Output the (X, Y) coordinate of the center of the cell containing the given text.  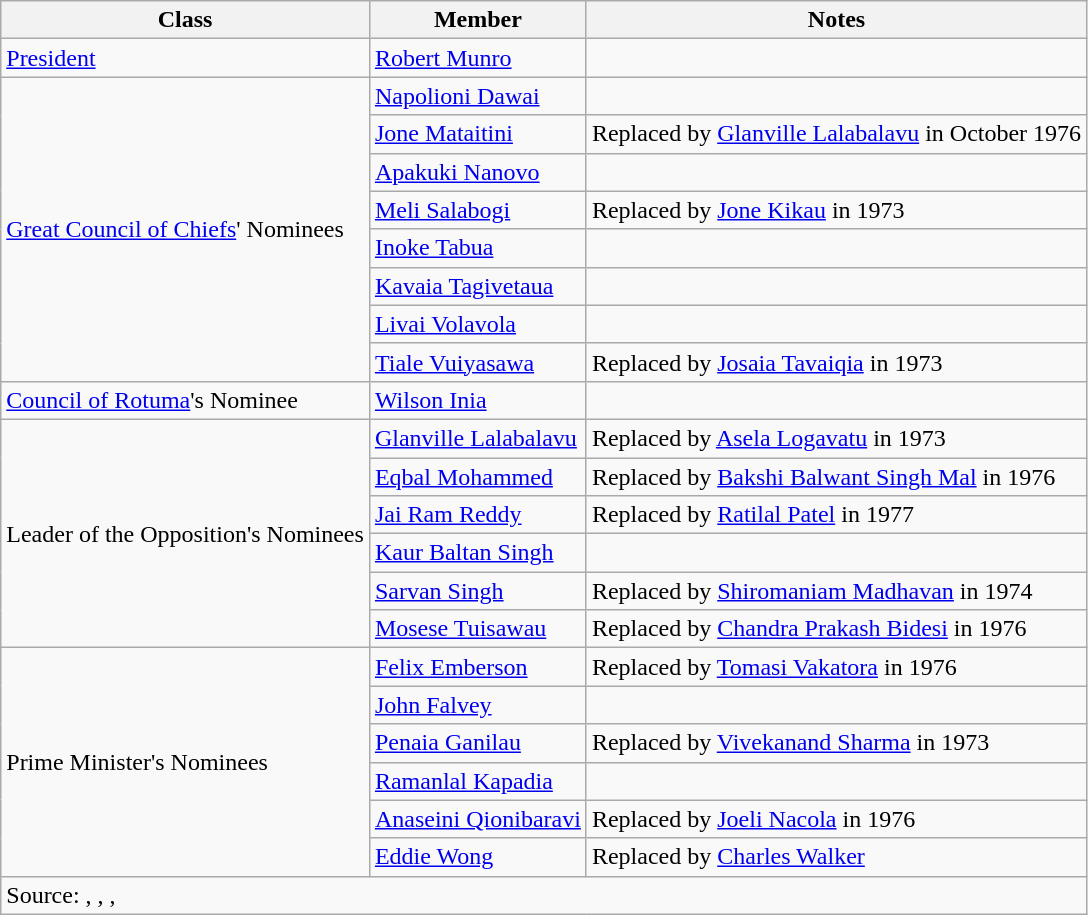
Replaced by Asela Logavatu in 1973 (836, 438)
Class (186, 20)
Mosese Tuisawau (478, 629)
Apakuki Nanovo (478, 172)
Wilson Inia (478, 400)
Jone Mataitini (478, 134)
Glanville Lalabalavu (478, 438)
Sarvan Singh (478, 591)
Replaced by Tomasi Vakatora in 1976 (836, 667)
Robert Munro (478, 58)
Meli Salabogi (478, 210)
Replaced by Glanville Lalabalavu in October 1976 (836, 134)
Livai Volavola (478, 324)
Replaced by Joeli Nacola in 1976 (836, 819)
John Falvey (478, 705)
Tiale Vuiyasawa (478, 362)
Replaced by Chandra Prakash Bidesi in 1976 (836, 629)
Kavaia Tagivetaua (478, 286)
Kaur Baltan Singh (478, 553)
Replaced by Charles Walker (836, 857)
Felix Emberson (478, 667)
Replaced by Ratilal Patel in 1977 (836, 515)
Penaia Ganilau (478, 743)
Great Council of Chiefs' Nominees (186, 229)
Council of Rotuma's Nominee (186, 400)
Eddie Wong (478, 857)
Member (478, 20)
Source: , , , (544, 895)
Prime Minister's Nominees (186, 762)
Notes (836, 20)
Napolioni Dawai (478, 96)
Replaced by Vivekanand Sharma in 1973 (836, 743)
Replaced by Josaia Tavaiqia in 1973 (836, 362)
Ramanlal Kapadia (478, 781)
Replaced by Jone Kikau in 1973 (836, 210)
President (186, 58)
Eqbal Mohammed (478, 477)
Inoke Tabua (478, 248)
Leader of the Opposition's Nominees (186, 533)
Anaseini Qionibaravi (478, 819)
Jai Ram Reddy (478, 515)
Replaced by Shiromaniam Madhavan in 1974 (836, 591)
Replaced by Bakshi Balwant Singh Mal in 1976 (836, 477)
